Detect which cell encompasses the target text, then output its (x, y) center coordinate. 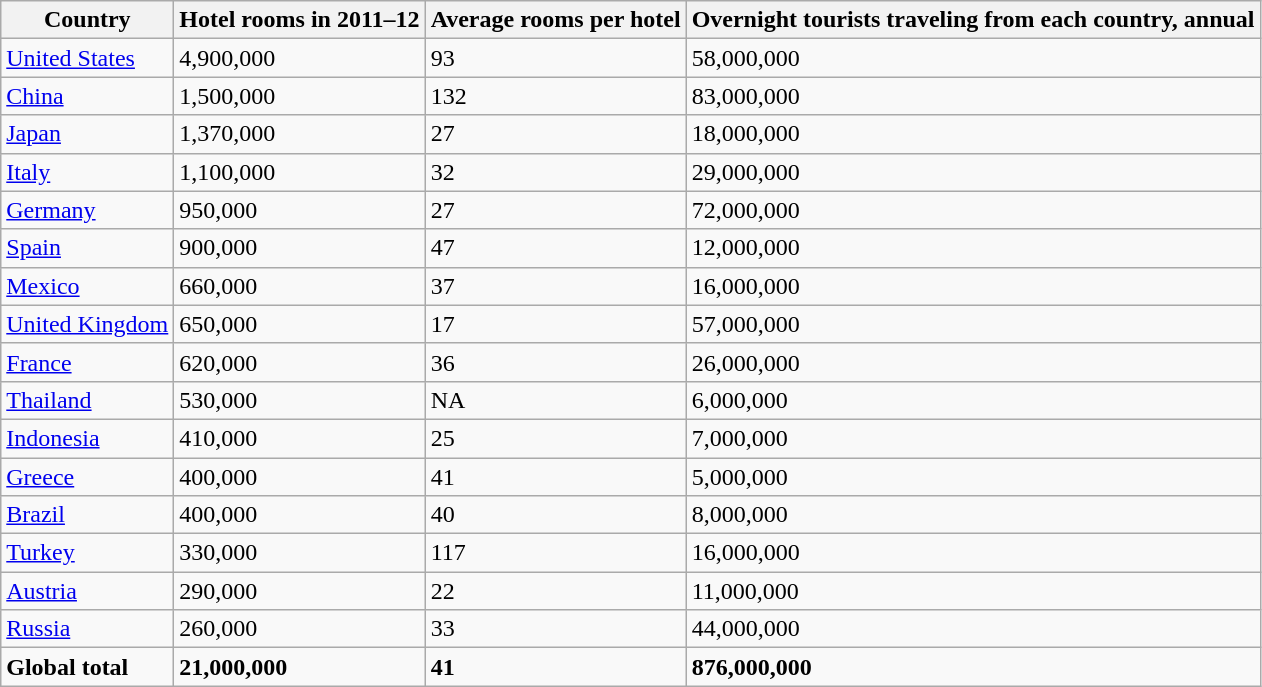
6,000,000 (973, 400)
Thailand (88, 400)
11,000,000 (973, 591)
36 (556, 362)
12,000,000 (973, 248)
650,000 (300, 324)
47 (556, 248)
530,000 (300, 400)
37 (556, 286)
Global total (88, 667)
NA (556, 400)
330,000 (300, 553)
Hotel rooms in 2011–12 (300, 20)
1,500,000 (300, 96)
17 (556, 324)
Russia (88, 629)
Austria (88, 591)
117 (556, 553)
4,900,000 (300, 58)
620,000 (300, 362)
900,000 (300, 248)
Spain (88, 248)
5,000,000 (973, 477)
660,000 (300, 286)
93 (556, 58)
44,000,000 (973, 629)
United States (88, 58)
21,000,000 (300, 667)
33 (556, 629)
8,000,000 (973, 515)
Overnight tourists traveling from each country, annual (973, 20)
18,000,000 (973, 134)
132 (556, 96)
260,000 (300, 629)
290,000 (300, 591)
29,000,000 (973, 172)
1,100,000 (300, 172)
40 (556, 515)
83,000,000 (973, 96)
Average rooms per hotel (556, 20)
876,000,000 (973, 667)
United Kingdom (88, 324)
Greece (88, 477)
410,000 (300, 438)
32 (556, 172)
China (88, 96)
Mexico (88, 286)
72,000,000 (973, 210)
Brazil (88, 515)
France (88, 362)
Indonesia (88, 438)
57,000,000 (973, 324)
Japan (88, 134)
Italy (88, 172)
Country (88, 20)
58,000,000 (973, 58)
25 (556, 438)
Germany (88, 210)
7,000,000 (973, 438)
1,370,000 (300, 134)
26,000,000 (973, 362)
Turkey (88, 553)
22 (556, 591)
950,000 (300, 210)
